Return the (X, Y) coordinate for the center point of the cell that contains the specified text.  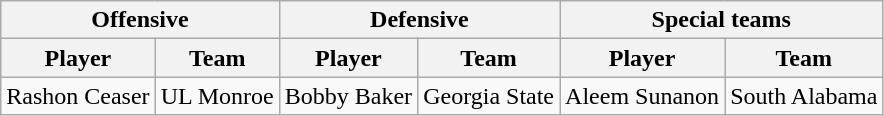
Defensive (419, 20)
South Alabama (804, 96)
Georgia State (489, 96)
UL Monroe (217, 96)
Bobby Baker (348, 96)
Offensive (140, 20)
Rashon Ceaser (78, 96)
Special teams (722, 20)
Aleem Sunanon (642, 96)
